Detect which cell encompasses the target text, then output its (X, Y) center coordinate. 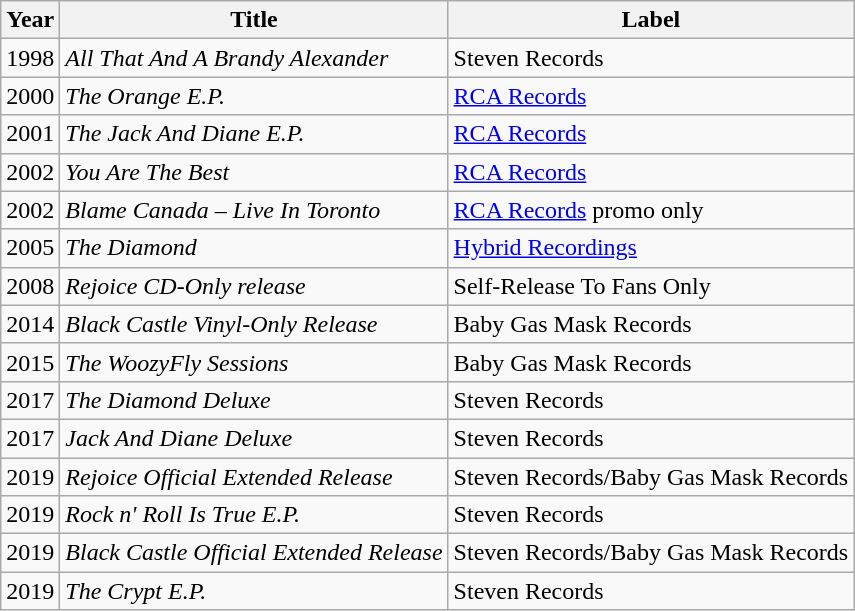
Black Castle Vinyl-Only Release (254, 324)
2008 (30, 286)
The Crypt E.P. (254, 591)
Jack And Diane Deluxe (254, 438)
RCA Records promo only (651, 210)
2005 (30, 248)
Title (254, 20)
All That And A Brandy Alexander (254, 58)
2014 (30, 324)
Rejoice Official Extended Release (254, 477)
2015 (30, 362)
The Jack And Diane E.P. (254, 134)
2000 (30, 96)
The WoozyFly Sessions (254, 362)
Hybrid Recordings (651, 248)
2001 (30, 134)
Label (651, 20)
Self-Release To Fans Only (651, 286)
You Are The Best (254, 172)
Rejoice CD-Only release (254, 286)
Year (30, 20)
The Orange E.P. (254, 96)
Rock n' Roll Is True E.P. (254, 515)
The Diamond Deluxe (254, 400)
1998 (30, 58)
Blame Canada – Live In Toronto (254, 210)
The Diamond (254, 248)
Black Castle Official Extended Release (254, 553)
